Capture the cell that displays the provided text and extract its (x, y) central coordinate. 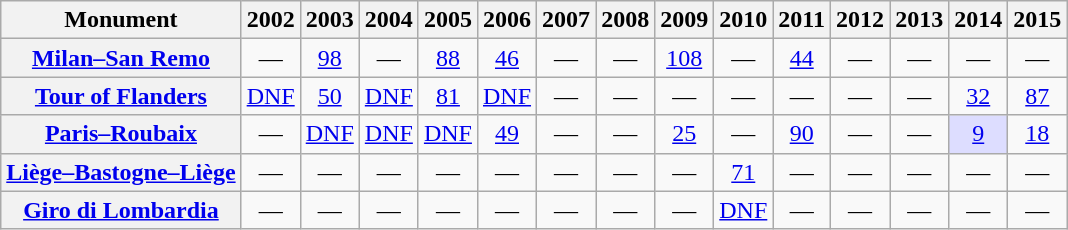
25 (684, 134)
2003 (330, 20)
108 (684, 58)
44 (802, 58)
Tour of Flanders (121, 96)
32 (978, 96)
Milan–San Remo (121, 58)
Paris–Roubaix (121, 134)
2004 (388, 20)
Monument (121, 20)
2009 (684, 20)
87 (1038, 96)
49 (506, 134)
18 (1038, 134)
9 (978, 134)
88 (448, 58)
2010 (744, 20)
81 (448, 96)
2006 (506, 20)
2005 (448, 20)
90 (802, 134)
98 (330, 58)
2007 (566, 20)
2014 (978, 20)
2012 (860, 20)
2008 (626, 20)
2015 (1038, 20)
2002 (270, 20)
2011 (802, 20)
2013 (920, 20)
Liège–Bastogne–Liège (121, 172)
71 (744, 172)
50 (330, 96)
Giro di Lombardia (121, 210)
46 (506, 58)
